Determine the (x, y) coordinate at the center of the cell enclosing the given text.  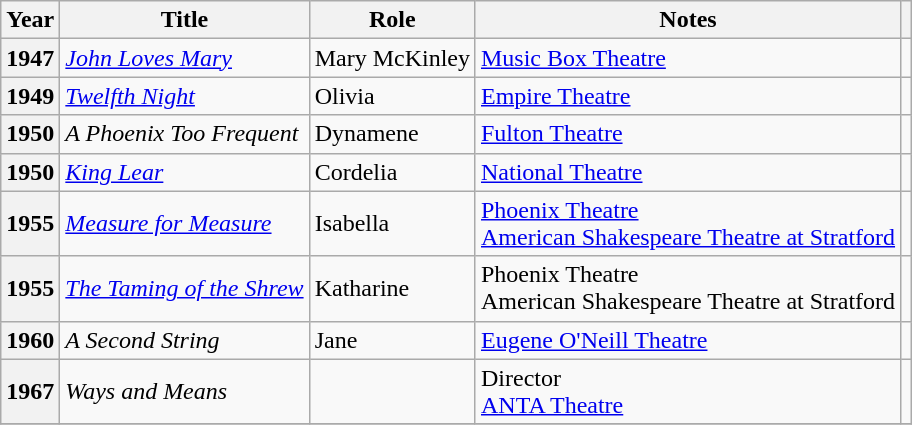
A Phoenix Too Frequent (184, 134)
1947 (30, 58)
Isabella (392, 224)
Measure for Measure (184, 224)
Eugene O'Neill Theatre (688, 340)
1967 (30, 392)
Dynamene (392, 134)
Music Box Theatre (688, 58)
King Lear (184, 172)
Ways and Means (184, 392)
DirectorANTA Theatre (688, 392)
Role (392, 20)
Fulton Theatre (688, 134)
Jane (392, 340)
Mary McKinley (392, 58)
Notes (688, 20)
John Loves Mary (184, 58)
Year (30, 20)
1960 (30, 340)
National Theatre (688, 172)
1949 (30, 96)
A Second String (184, 340)
Olivia (392, 96)
The Taming of the Shrew (184, 288)
Empire Theatre (688, 96)
Twelfth Night (184, 96)
Title (184, 20)
Katharine (392, 288)
Cordelia (392, 172)
